Search for the cell housing the specified text and yield its [x, y] center coordinate. 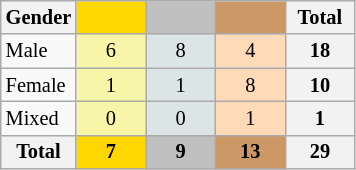
Male [38, 51]
10 [320, 85]
13 [250, 152]
Gender [38, 17]
29 [320, 152]
6 [111, 51]
Mixed [38, 118]
18 [320, 51]
Female [38, 85]
9 [181, 152]
4 [250, 51]
7 [111, 152]
